Output the [X, Y] coordinate of the center of the cell containing the given text.  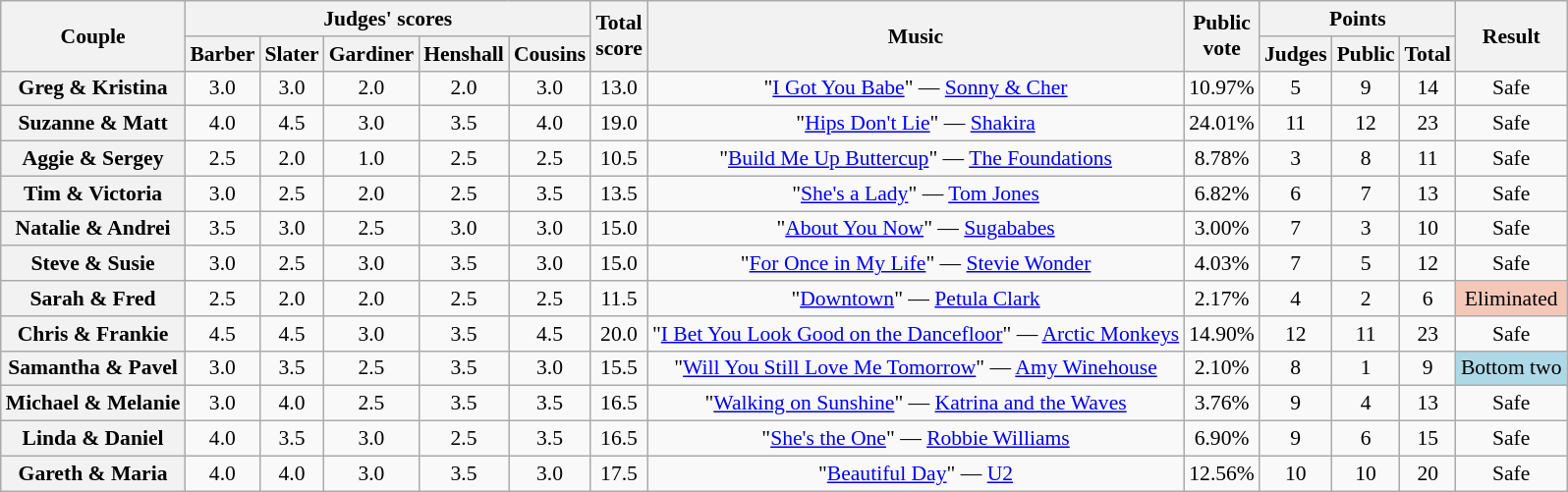
Music [916, 35]
Aggie & Sergey [93, 159]
Natalie & Andrei [93, 229]
Public [1366, 54]
15.5 [619, 368]
Slater [291, 54]
Eliminated [1511, 299]
Linda & Daniel [93, 439]
Publicvote [1222, 35]
Chris & Frankie [93, 334]
Result [1511, 35]
"Beautiful Day" — U2 [916, 473]
8.78% [1222, 159]
2.17% [1222, 299]
"Walking on Sunshine" — Katrina and the Waves [916, 404]
24.01% [1222, 124]
"I Bet You Look Good on the Dancefloor" — Arctic Monkeys [916, 334]
Steve & Susie [93, 264]
Cousins [550, 54]
11.5 [619, 299]
"Build Me Up Buttercup" — The Foundations [916, 159]
"For Once in My Life" — Stevie Wonder [916, 264]
Gardiner [371, 54]
Points [1358, 19]
1 [1366, 368]
13.0 [619, 88]
Michael & Melanie [93, 404]
Samantha & Pavel [93, 368]
10.97% [1222, 88]
Total [1428, 54]
10.5 [619, 159]
Totalscore [619, 35]
"Downtown" — Petula Clark [916, 299]
4.03% [1222, 264]
2.10% [1222, 368]
6.82% [1222, 193]
3.76% [1222, 404]
Tim & Victoria [93, 193]
Henshall [464, 54]
"I Got You Babe" — Sonny & Cher [916, 88]
Suzanne & Matt [93, 124]
14.90% [1222, 334]
"She's the One" — Robbie Williams [916, 439]
"She's a Lady" — Tom Jones [916, 193]
Judges' scores [387, 19]
17.5 [619, 473]
1.0 [371, 159]
Gareth & Maria [93, 473]
20 [1428, 473]
Bottom two [1511, 368]
"Will You Still Love Me Tomorrow" — Amy Winehouse [916, 368]
20.0 [619, 334]
Greg & Kristina [93, 88]
Sarah & Fred [93, 299]
Barber [222, 54]
"About You Now" — Sugababes [916, 229]
Couple [93, 35]
"Hips Don't Lie" — Shakira [916, 124]
6.90% [1222, 439]
2 [1366, 299]
19.0 [619, 124]
13.5 [619, 193]
15 [1428, 439]
12.56% [1222, 473]
14 [1428, 88]
Judges [1296, 54]
3.00% [1222, 229]
